Return the [X, Y] coordinate for the center point of the cell that contains the specified text.  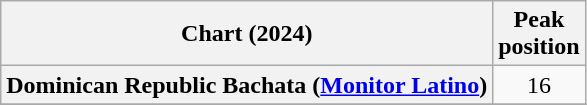
Peakposition [539, 34]
Dominican Republic Bachata (Monitor Latino) [247, 85]
Chart (2024) [247, 34]
16 [539, 85]
